Return (X, Y) of the center of cell containing provided text 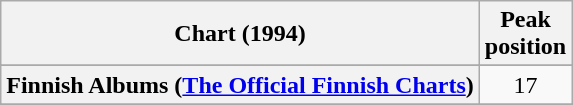
Finnish Albums (The Official Finnish Charts) (240, 85)
Chart (1994) (240, 34)
17 (525, 85)
Peakposition (525, 34)
